Pinpoint the cell where the given text exists, returning its [x, y] midpoint coordinate. 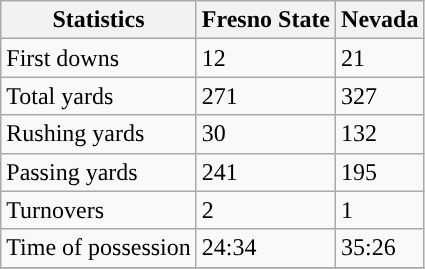
327 [380, 96]
21 [380, 58]
2 [266, 210]
Time of possession [99, 248]
12 [266, 58]
35:26 [380, 248]
132 [380, 134]
Nevada [380, 20]
Total yards [99, 96]
241 [266, 172]
24:34 [266, 248]
Rushing yards [99, 134]
Passing yards [99, 172]
Statistics [99, 20]
First downs [99, 58]
30 [266, 134]
1 [380, 210]
Fresno State [266, 20]
271 [266, 96]
Turnovers [99, 210]
195 [380, 172]
